From the cell containing the given text, extract its center point as (x, y) coordinate. 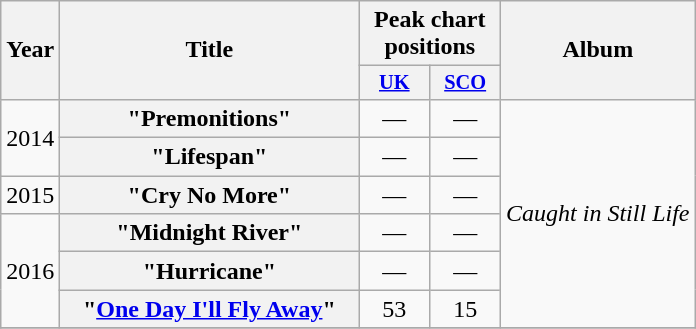
2015 (30, 195)
"Lifespan" (210, 157)
Title (210, 50)
Album (598, 50)
SCO (466, 83)
"Cry No More" (210, 195)
"Midnight River" (210, 233)
Year (30, 50)
Peak chart positions (430, 34)
15 (466, 309)
"Hurricane" (210, 271)
UK (394, 83)
53 (394, 309)
2016 (30, 271)
"Premonitions" (210, 118)
2014 (30, 137)
Caught in Still Life (598, 213)
"One Day I'll Fly Away" (210, 309)
